Locate the cell with the specified text and output its [X, Y] center coordinate. 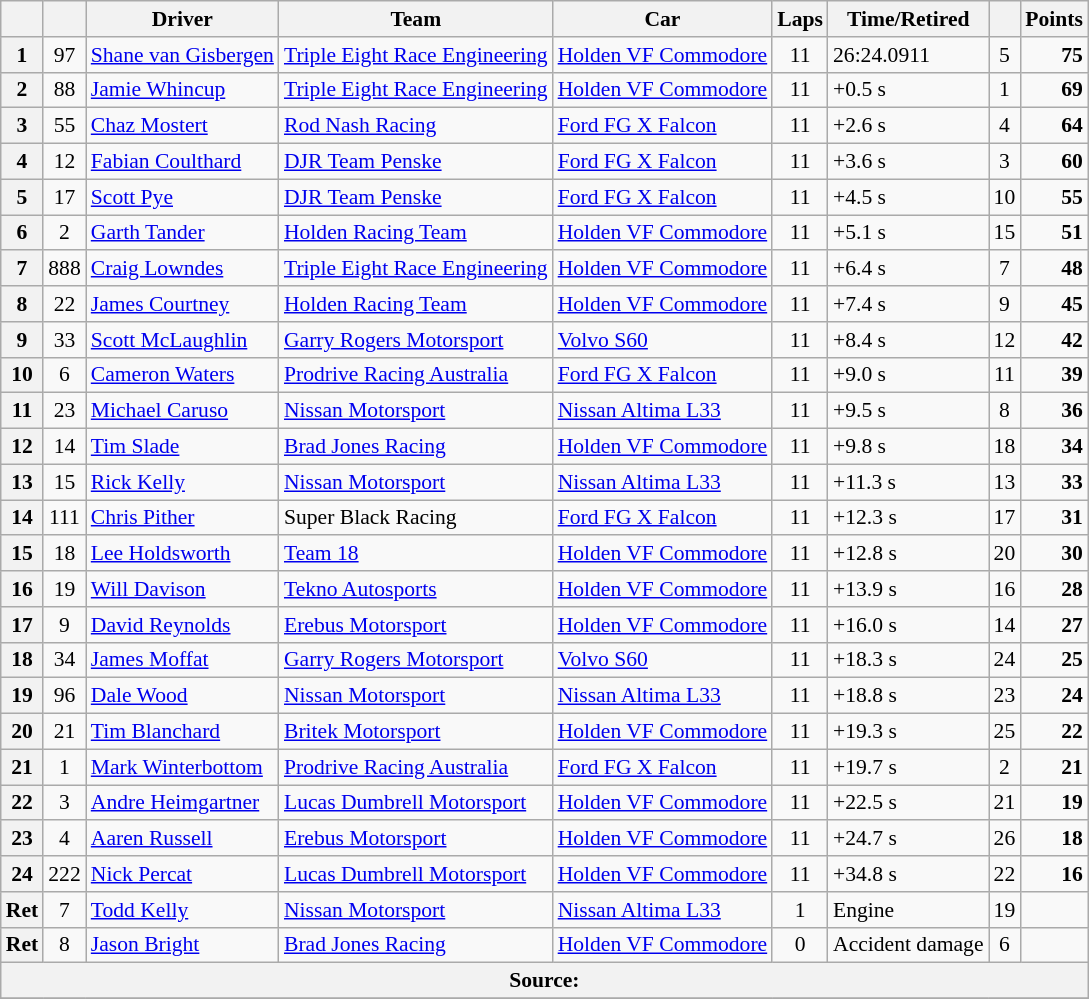
888 [64, 269]
Source: [544, 981]
+19.3 s [908, 732]
Engine [908, 910]
Points [1054, 19]
26 [1005, 839]
+3.6 s [908, 162]
Andre Heimgartner [182, 803]
111 [64, 518]
88 [64, 90]
Britek Motorsport [416, 732]
James Moffat [182, 660]
Todd Kelly [182, 910]
31 [1054, 518]
Fabian Coulthard [182, 162]
48 [1054, 269]
222 [64, 874]
27 [1054, 625]
42 [1054, 340]
75 [1054, 55]
Super Black Racing [416, 518]
David Reynolds [182, 625]
+2.6 s [908, 126]
39 [1054, 375]
+9.0 s [908, 375]
Craig Lowndes [182, 269]
Jamie Whincup [182, 90]
+18.8 s [908, 696]
26:24.0911 [908, 55]
Aaren Russell [182, 839]
+0.5 s [908, 90]
Shane van Gisbergen [182, 55]
Mark Winterbottom [182, 767]
69 [1054, 90]
97 [64, 55]
Rod Nash Racing [416, 126]
Tim Slade [182, 447]
Team 18 [416, 554]
64 [1054, 126]
Scott Pye [182, 197]
Dale Wood [182, 696]
+13.9 s [908, 589]
+19.7 s [908, 767]
30 [1054, 554]
Laps [800, 19]
Cameron Waters [182, 375]
Garth Tander [182, 233]
60 [1054, 162]
Driver [182, 19]
+16.0 s [908, 625]
+22.5 s [908, 803]
Time/Retired [908, 19]
Chris Pither [182, 518]
+9.8 s [908, 447]
36 [1054, 411]
+5.1 s [908, 233]
Tekno Autosports [416, 589]
0 [800, 945]
+11.3 s [908, 482]
+7.4 s [908, 304]
+34.8 s [908, 874]
Tim Blanchard [182, 732]
+24.7 s [908, 839]
Will Davison [182, 589]
45 [1054, 304]
51 [1054, 233]
+9.5 s [908, 411]
Michael Caruso [182, 411]
+8.4 s [908, 340]
+18.3 s [908, 660]
Nick Percat [182, 874]
+12.8 s [908, 554]
Chaz Mostert [182, 126]
+12.3 s [908, 518]
96 [64, 696]
Team [416, 19]
+4.5 s [908, 197]
Scott McLaughlin [182, 340]
28 [1054, 589]
Accident damage [908, 945]
Car [663, 19]
James Courtney [182, 304]
+6.4 s [908, 269]
Rick Kelly [182, 482]
Jason Bright [182, 945]
Lee Holdsworth [182, 554]
